Return [X, Y] of the center of cell containing provided text 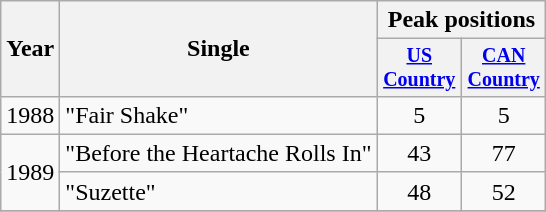
"Fair Shake" [218, 115]
Year [30, 49]
"Suzette" [218, 191]
US Country [419, 68]
"Before the Heartache Rolls In" [218, 153]
48 [419, 191]
77 [503, 153]
52 [503, 191]
Peak positions [462, 20]
1988 [30, 115]
1989 [30, 172]
CAN Country [503, 68]
Single [218, 49]
43 [419, 153]
